Provide the (x, y) coordinate of the cell's center where the given text is located.  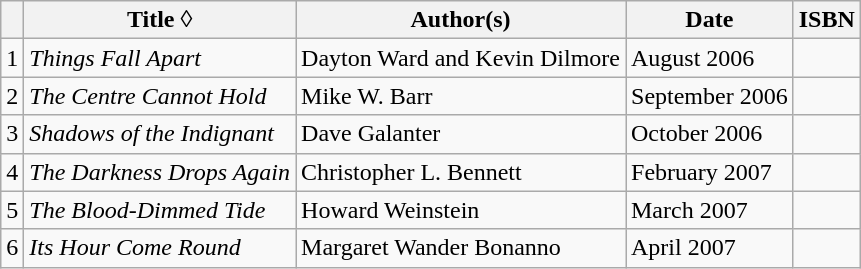
October 2006 (710, 134)
Things Fall Apart (160, 58)
August 2006 (710, 58)
The Darkness Drops Again (160, 172)
Howard Weinstein (461, 210)
The Blood-Dimmed Tide (160, 210)
Mike W. Barr (461, 96)
Margaret Wander Bonanno (461, 248)
Dayton Ward and Kevin Dilmore (461, 58)
ISBN (826, 20)
The Centre Cannot Hold (160, 96)
Dave Galanter (461, 134)
Its Hour Come Round (160, 248)
Title ◊ (160, 20)
2 (12, 96)
March 2007 (710, 210)
1 (12, 58)
Shadows of the Indignant (160, 134)
Author(s) (461, 20)
5 (12, 210)
Date (710, 20)
April 2007 (710, 248)
4 (12, 172)
Christopher L. Bennett (461, 172)
6 (12, 248)
3 (12, 134)
February 2007 (710, 172)
September 2006 (710, 96)
